Output the [x, y] coordinate of the center of the cell containing the given text.  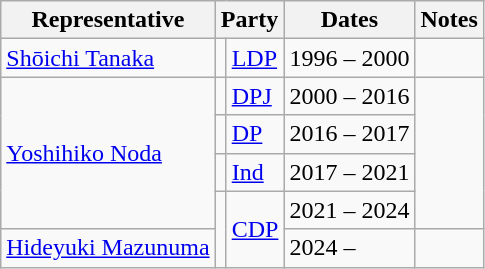
LDP [255, 58]
Ind [255, 172]
2000 – 2016 [350, 96]
Notes [449, 20]
Representative [108, 20]
Yoshihiko Noda [108, 153]
DP [255, 134]
Shōichi Tanaka [108, 58]
Party [250, 20]
Hideyuki Mazunuma [108, 248]
1996 – 2000 [350, 58]
2024 – [350, 248]
2016 – 2017 [350, 134]
DPJ [255, 96]
CDP [255, 229]
Dates [350, 20]
2017 – 2021 [350, 172]
2021 – 2024 [350, 210]
